From the cell containing the given text, extract its center point as [X, Y] coordinate. 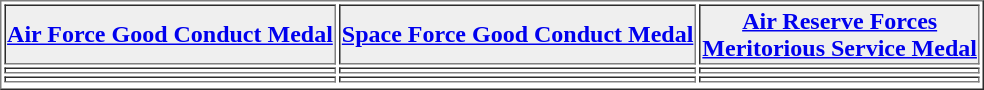
Space Force Good Conduct Medal [518, 34]
Air Reserve ForcesMeritorious Service Medal [840, 34]
Air Force Good Conduct Medal [170, 34]
